Return (X, Y) of the center of cell containing provided text 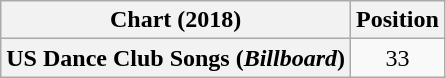
33 (398, 58)
US Dance Club Songs (Billboard) (176, 58)
Position (398, 20)
Chart (2018) (176, 20)
